Scan for the cell matching the given text and deliver its (x, y) coordinate at center. 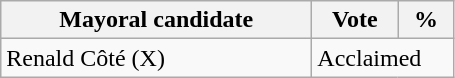
Acclaimed (383, 58)
Mayoral candidate (156, 20)
% (426, 20)
Vote (355, 20)
Renald Côté (X) (156, 58)
